Capture the cell that displays the provided text and extract its (x, y) central coordinate. 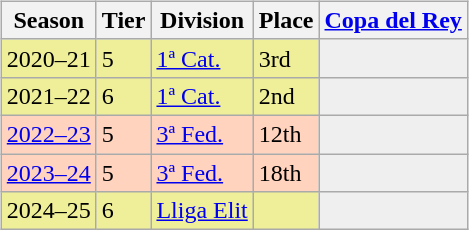
Place (286, 20)
2023–24 (48, 173)
2nd (286, 96)
2020–21 (48, 58)
Season (48, 20)
3rd (286, 58)
Tier (124, 20)
Division (202, 20)
2022–23 (48, 134)
2024–25 (48, 211)
12th (286, 134)
Copa del Rey (393, 20)
Lliga Elit (202, 211)
2021–22 (48, 96)
18th (286, 173)
